Search for the cell housing the specified text and yield its (X, Y) center coordinate. 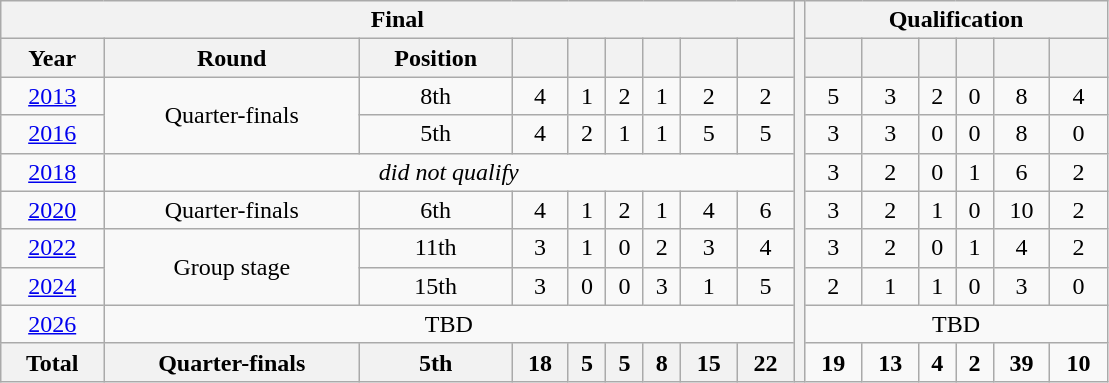
2013 (52, 96)
Position (436, 58)
6th (436, 210)
39 (1022, 362)
2016 (52, 134)
11th (436, 248)
15 (708, 362)
Qualification (956, 20)
2024 (52, 286)
Total (52, 362)
22 (766, 362)
8th (436, 96)
2022 (52, 248)
did not qualify (449, 172)
2018 (52, 172)
Final (398, 20)
18 (540, 362)
2026 (52, 324)
13 (890, 362)
15th (436, 286)
Year (52, 58)
19 (834, 362)
Round (232, 58)
Group stage (232, 267)
2020 (52, 210)
